Locate the cell with the specified text and output its (x, y) center coordinate. 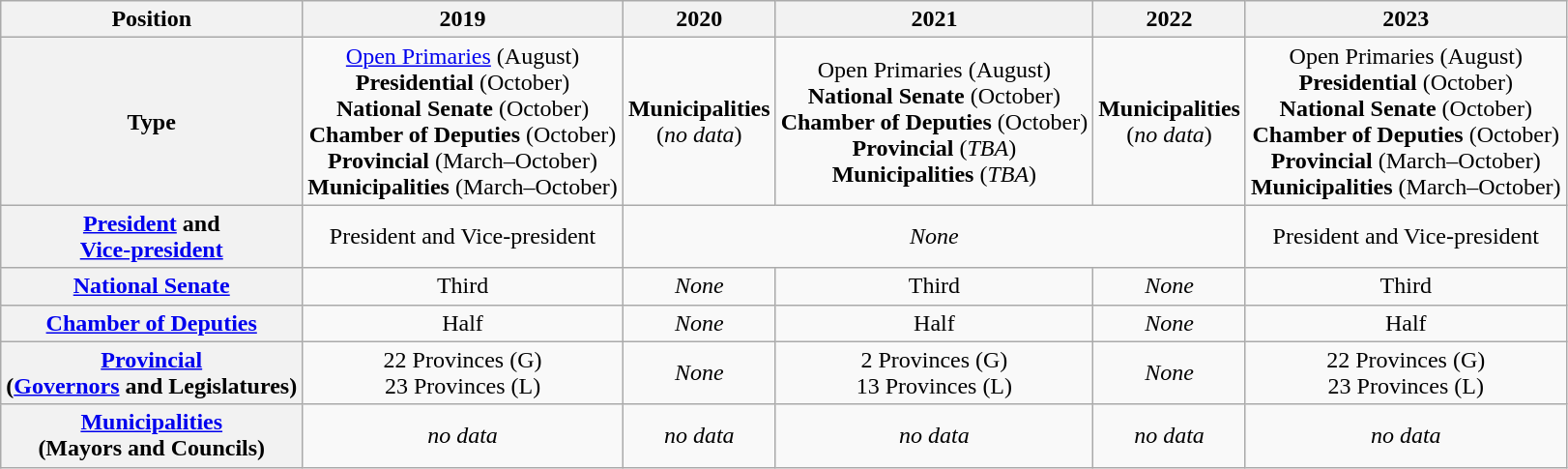
Municipalities(Mayors and Councils) (152, 435)
Open Primaries (August)National Senate (October)Chamber of Deputies (October)Provincial (TBA)Municipalities (TBA) (934, 122)
Provincial(Governors and Legislatures) (152, 373)
Type (152, 122)
Position (152, 19)
National Senate (152, 286)
2023 (1406, 19)
2019 (463, 19)
2 Provinces (G)13 Provinces (L) (934, 373)
Chamber of Deputies (152, 323)
2020 (699, 19)
2022 (1170, 19)
2021 (934, 19)
